Scan for the cell matching the given text and deliver its [X, Y] coordinate at center. 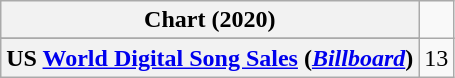
Chart (2020) [210, 20]
13 [436, 58]
US World Digital Song Sales (Billboard) [210, 58]
